Search for the cell housing the specified text and yield its (X, Y) center coordinate. 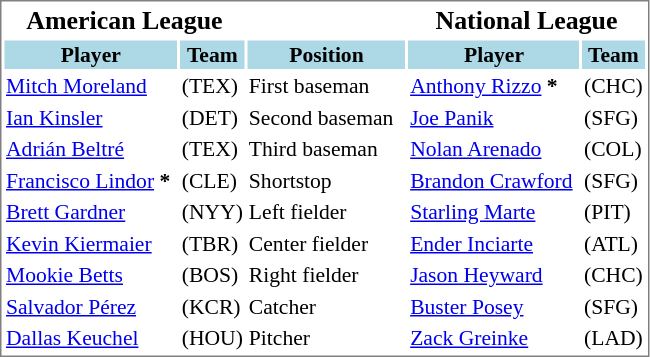
Pitcher (326, 338)
Third baseman (326, 149)
(BOS) (212, 275)
(COL) (614, 149)
Right fielder (326, 275)
Anthony Rizzo * (494, 86)
(DET) (212, 118)
Kevin Kiermaier (90, 244)
Mitch Moreland (90, 86)
(PIT) (614, 212)
Joe Panik (494, 118)
Buster Posey (494, 306)
Brett Gardner (90, 212)
Jason Heyward (494, 275)
Nolan Arenado (494, 149)
(HOU) (212, 338)
Ender Inciarte (494, 244)
Dallas Keuchel (90, 338)
National League (527, 20)
Zack Greinke (494, 338)
Catcher (326, 306)
Shortstop (326, 180)
Mookie Betts (90, 275)
Second baseman (326, 118)
Salvador Pérez (90, 306)
(CLE) (212, 180)
Starling Marte (494, 212)
(KCR) (212, 306)
Center fielder (326, 244)
First baseman (326, 86)
Adrián Beltré (90, 149)
Ian Kinsler (90, 118)
(LAD) (614, 338)
(ATL) (614, 244)
(NYY) (212, 212)
Position (326, 54)
American League (124, 20)
(TBR) (212, 244)
Left fielder (326, 212)
Brandon Crawford (494, 180)
Francisco Lindor * (90, 180)
